For the text-containing cell, return its midpoint in (x, y) coordinate format. 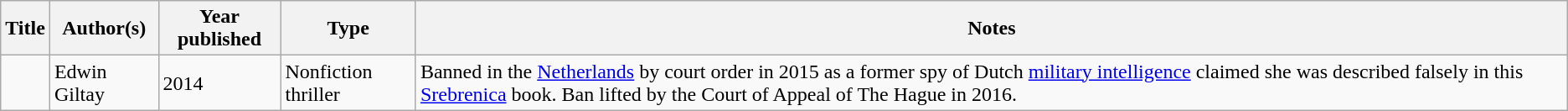
Edwin Giltay (104, 82)
Author(s) (104, 29)
Year published (219, 29)
Title (25, 29)
2014 (219, 82)
Nonfiction thriller (348, 82)
Type (348, 29)
Notes (992, 29)
